Output the [X, Y] coordinate of the center of the cell containing the given text.  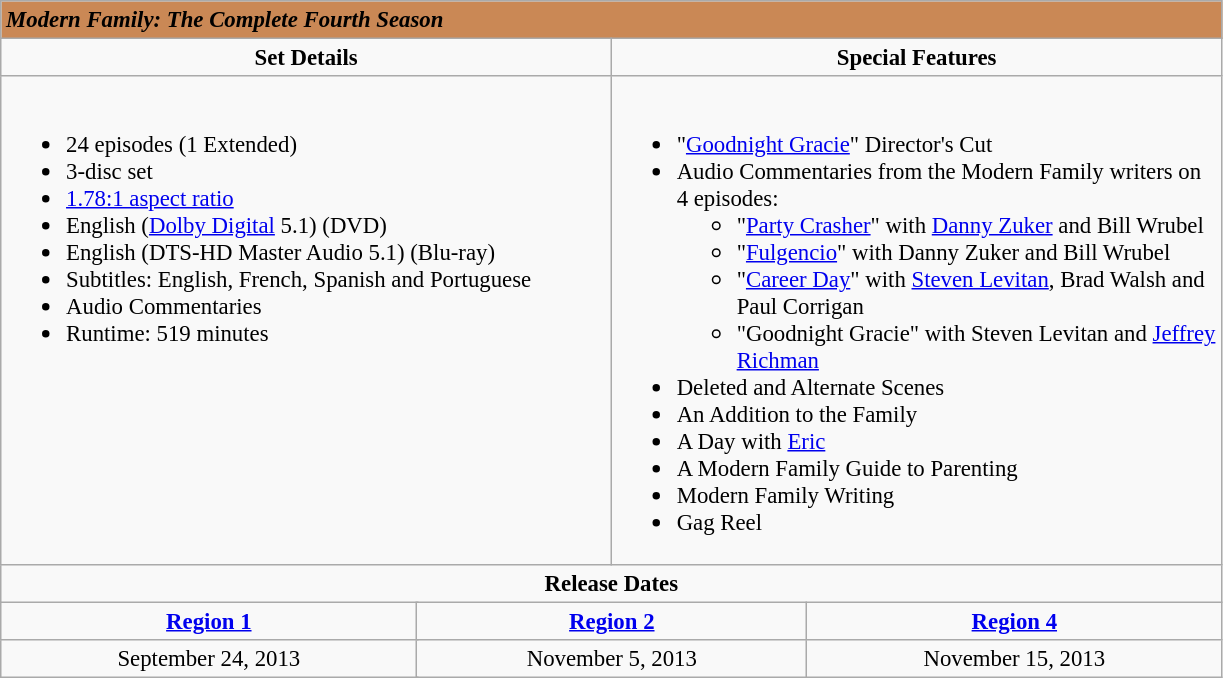
November 15, 2013 [1014, 658]
Set Details [306, 58]
Modern Family: The Complete Fourth Season [612, 20]
Region 4 [1014, 621]
Region 2 [612, 621]
Release Dates [612, 583]
September 24, 2013 [209, 658]
Special Features [916, 58]
Region 1 [209, 621]
November 5, 2013 [612, 658]
